Detect which cell encompasses the target text, then output its (x, y) center coordinate. 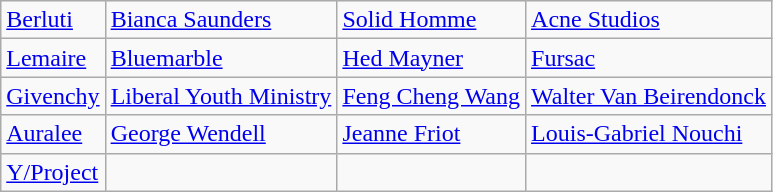
Y/Project (53, 172)
Auralee (53, 134)
Hed Mayner (432, 58)
Liberal Youth Ministry (221, 96)
Lemaire (53, 58)
Acne Studios (649, 20)
Bluemarble (221, 58)
Louis-Gabriel Nouchi (649, 134)
Solid Homme (432, 20)
Givenchy (53, 96)
Feng Cheng Wang (432, 96)
Fursac (649, 58)
Walter Van Beirendonck (649, 96)
Bianca Saunders (221, 20)
George Wendell (221, 134)
Jeanne Friot (432, 134)
Berluti (53, 20)
